Determine the (x, y) coordinate at the center of the cell enclosing the given text.  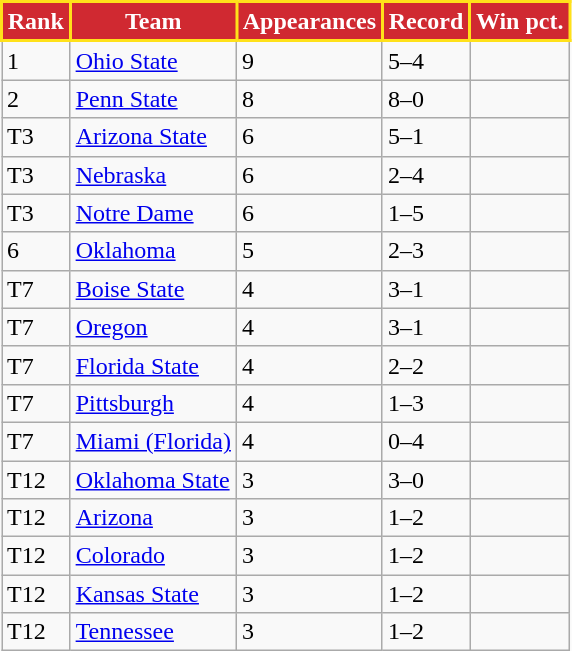
2–2 (426, 365)
Florida State (153, 365)
Oregon (153, 327)
Appearances (309, 22)
5–1 (426, 137)
Colorado (153, 556)
Boise State (153, 289)
8 (309, 99)
Nebraska (153, 175)
2–3 (426, 251)
8–0 (426, 99)
Rank (36, 22)
5 (309, 251)
Arizona (153, 518)
1–3 (426, 403)
Team (153, 22)
Pittsburgh (153, 403)
5–4 (426, 60)
Tennessee (153, 632)
Oklahoma (153, 251)
Arizona State (153, 137)
Ohio State (153, 60)
1 (36, 60)
2 (36, 99)
Miami (Florida) (153, 441)
Kansas State (153, 594)
Win pct. (520, 22)
Penn State (153, 99)
9 (309, 60)
3–0 (426, 479)
1–5 (426, 213)
2–4 (426, 175)
0–4 (426, 441)
Record (426, 22)
Notre Dame (153, 213)
Oklahoma State (153, 479)
